Extract the (X, Y) coordinate from the center of the cell holding the provided text.  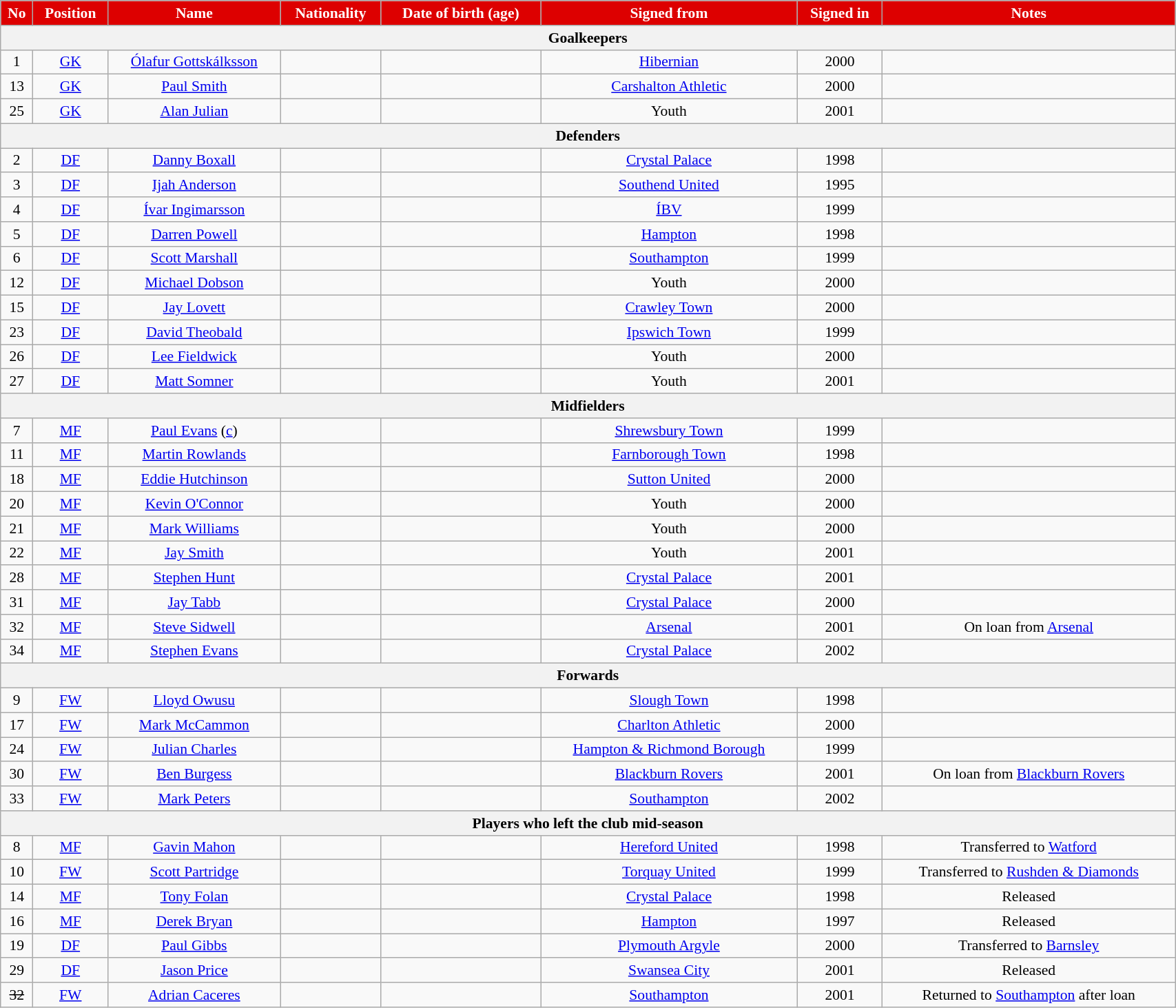
Shrewsbury Town (669, 431)
1 (17, 62)
9 (17, 701)
Martin Rowlands (194, 455)
Name (194, 13)
Kevin O'Connor (194, 504)
On loan from Blackburn Rovers (1029, 774)
Lee Fieldwick (194, 357)
29 (17, 971)
10 (17, 872)
33 (17, 799)
15 (17, 308)
Danny Boxall (194, 161)
Players who left the club mid-season (588, 823)
ÍBV (669, 209)
27 (17, 382)
Adrian Caceres (194, 995)
Sutton United (669, 480)
Jay Smith (194, 553)
No (17, 13)
Transferred to Barnsley (1029, 946)
On loan from Arsenal (1029, 627)
Stephen Evans (194, 651)
2 (17, 161)
20 (17, 504)
Nationality (331, 13)
Plymouth Argyle (669, 946)
Signed in (840, 13)
Gavin Mahon (194, 847)
Charlton Athletic (669, 725)
Position (70, 13)
Blackburn Rovers (669, 774)
Hampton & Richmond Borough (669, 750)
Midfielders (588, 406)
8 (17, 847)
Paul Evans (c) (194, 431)
David Theobald (194, 332)
Signed from (669, 13)
28 (17, 578)
14 (17, 897)
Goalkeepers (588, 38)
Scott Marshall (194, 258)
Date of birth (age) (461, 13)
Ijah Anderson (194, 185)
Jay Lovett (194, 308)
6 (17, 258)
Paul Smith (194, 87)
Returned to Southampton after loan (1029, 995)
Ívar Ingimarsson (194, 209)
22 (17, 553)
Swansea City (669, 971)
Carshalton Athletic (669, 87)
31 (17, 602)
Paul Gibbs (194, 946)
21 (17, 528)
Forwards (588, 676)
Lloyd Owusu (194, 701)
30 (17, 774)
Notes (1029, 13)
Ólafur Gottskálksson (194, 62)
17 (17, 725)
Julian Charles (194, 750)
24 (17, 750)
1995 (840, 185)
Jay Tabb (194, 602)
Darren Powell (194, 234)
Hibernian (669, 62)
23 (17, 332)
Torquay United (669, 872)
Farnborough Town (669, 455)
Steve Sidwell (194, 627)
4 (17, 209)
Jason Price (194, 971)
Alan Julian (194, 112)
Defenders (588, 136)
Southend United (669, 185)
Crawley Town (669, 308)
11 (17, 455)
Transferred to Rushden & Diamonds (1029, 872)
5 (17, 234)
Ipswich Town (669, 332)
12 (17, 283)
7 (17, 431)
Arsenal (669, 627)
Tony Folan (194, 897)
Scott Partridge (194, 872)
1997 (840, 921)
19 (17, 946)
Transferred to Watford (1029, 847)
25 (17, 112)
3 (17, 185)
26 (17, 357)
18 (17, 480)
16 (17, 921)
Eddie Hutchinson (194, 480)
13 (17, 87)
Mark McCammon (194, 725)
Mark Williams (194, 528)
Mark Peters (194, 799)
Ben Burgess (194, 774)
Stephen Hunt (194, 578)
Matt Somner (194, 382)
Derek Bryan (194, 921)
Michael Dobson (194, 283)
Slough Town (669, 701)
Hereford United (669, 847)
34 (17, 651)
